Scan for the cell matching the given text and deliver its [x, y] coordinate at center. 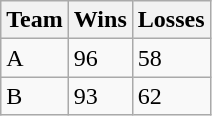
Losses [171, 20]
93 [100, 96]
A [35, 58]
B [35, 96]
Team [35, 20]
Wins [100, 20]
96 [100, 58]
62 [171, 96]
58 [171, 58]
